Capture the cell that displays the provided text and extract its (x, y) central coordinate. 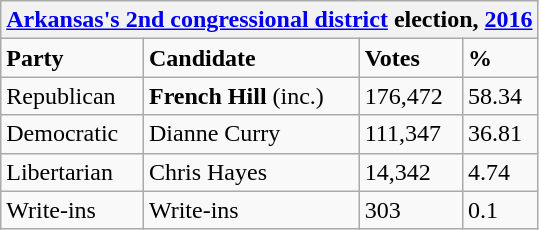
French Hill (inc.) (251, 96)
303 (410, 210)
111,347 (410, 134)
Republican (72, 96)
4.74 (501, 172)
Party (72, 58)
14,342 (410, 172)
Votes (410, 58)
% (501, 58)
Libertarian (72, 172)
176,472 (410, 96)
Dianne Curry (251, 134)
0.1 (501, 210)
58.34 (501, 96)
Candidate (251, 58)
Arkansas's 2nd congressional district election, 2016 (270, 20)
36.81 (501, 134)
Democratic (72, 134)
Chris Hayes (251, 172)
